Pinpoint the cell where the given text exists, returning its [X, Y] midpoint coordinate. 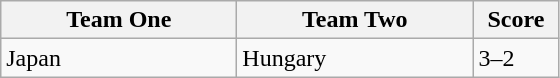
Score [516, 20]
Team One [119, 20]
Team Two [355, 20]
Japan [119, 58]
Hungary [355, 58]
3–2 [516, 58]
